Provide the (x, y) coordinate of the cell's center where the given text is located.  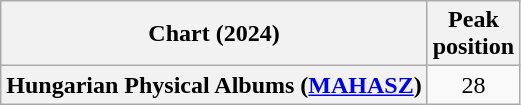
Peakposition (473, 34)
Chart (2024) (214, 34)
28 (473, 85)
Hungarian Physical Albums (MAHASZ) (214, 85)
